For the text-containing cell, return its midpoint in (x, y) coordinate format. 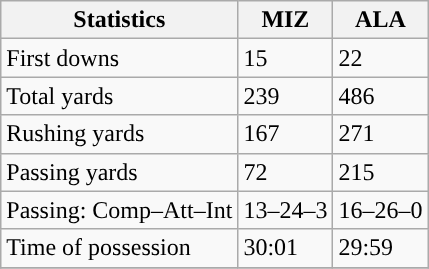
29:59 (380, 248)
MIZ (286, 20)
30:01 (286, 248)
215 (380, 172)
Passing yards (120, 172)
First downs (120, 58)
15 (286, 58)
486 (380, 96)
ALA (380, 20)
239 (286, 96)
Rushing yards (120, 134)
167 (286, 134)
13–24–3 (286, 210)
16–26–0 (380, 210)
Passing: Comp–Att–Int (120, 210)
22 (380, 58)
Statistics (120, 20)
Time of possession (120, 248)
271 (380, 134)
72 (286, 172)
Total yards (120, 96)
